Identify which cell holds the provided text, then report its (X, Y) central coordinate. 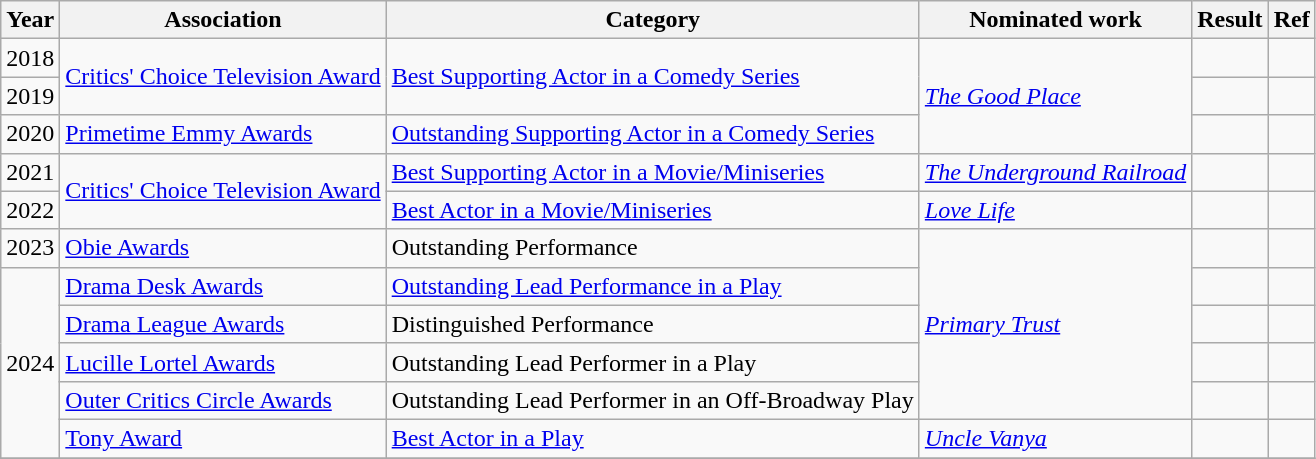
Lucille Lortel Awards (223, 362)
Best Supporting Actor in a Comedy Series (652, 77)
2020 (30, 134)
Outstanding Performance (652, 248)
Drama League Awards (223, 324)
Ref (1292, 20)
Tony Award (223, 438)
The Good Place (1055, 96)
Best Supporting Actor in a Movie/Miniseries (652, 172)
2021 (30, 172)
2019 (30, 96)
Nominated work (1055, 20)
Outstanding Lead Performer in a Play (652, 362)
2024 (30, 362)
Outstanding Lead Performance in a Play (652, 286)
Obie Awards (223, 248)
Category (652, 20)
2023 (30, 248)
Love Life (1055, 210)
Primetime Emmy Awards (223, 134)
2018 (30, 58)
Association (223, 20)
Result (1230, 20)
Uncle Vanya (1055, 438)
Outstanding Supporting Actor in a Comedy Series (652, 134)
Year (30, 20)
Best Actor in a Play (652, 438)
Distinguished Performance (652, 324)
The Underground Railroad (1055, 172)
Primary Trust (1055, 324)
Drama Desk Awards (223, 286)
Outer Critics Circle Awards (223, 400)
Outstanding Lead Performer in an Off-Broadway Play (652, 400)
2022 (30, 210)
Best Actor in a Movie/Miniseries (652, 210)
